Pinpoint the cell where the given text exists, returning its [X, Y] midpoint coordinate. 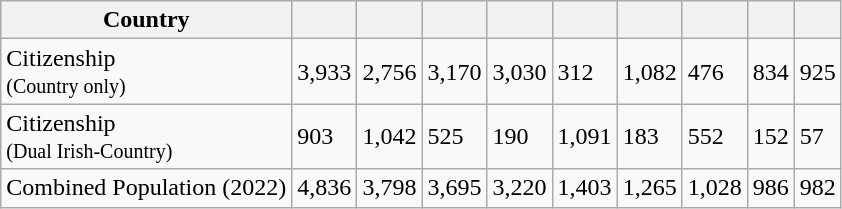
Citizenship (Dual Irish-Country) [146, 136]
Combined Population (2022) [146, 188]
1,082 [650, 72]
903 [324, 136]
3,798 [390, 188]
1,091 [584, 136]
190 [520, 136]
476 [714, 72]
3,170 [454, 72]
Citizenship (Country only) [146, 72]
925 [818, 72]
Country [146, 20]
2,756 [390, 72]
525 [454, 136]
3,933 [324, 72]
312 [584, 72]
1,028 [714, 188]
986 [770, 188]
1,265 [650, 188]
3,220 [520, 188]
183 [650, 136]
57 [818, 136]
4,836 [324, 188]
552 [714, 136]
1,403 [584, 188]
834 [770, 72]
3,030 [520, 72]
3,695 [454, 188]
152 [770, 136]
1,042 [390, 136]
982 [818, 188]
